Provide the (x, y) coordinate of the cell's center where the given text is located.  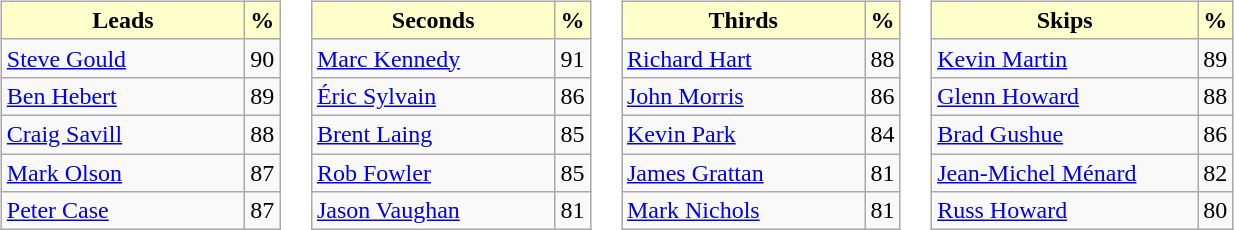
91 (572, 58)
Mark Olson (123, 173)
82 (1216, 173)
Jean-Michel Ménard (1065, 173)
Marc Kennedy (433, 58)
Jason Vaughan (433, 211)
Richard Hart (744, 58)
Skips (1065, 20)
Thirds (744, 20)
Brent Laing (433, 134)
Éric Sylvain (433, 96)
Brad Gushue (1065, 134)
Leads (123, 20)
Rob Fowler (433, 173)
Kevin Park (744, 134)
Peter Case (123, 211)
Seconds (433, 20)
90 (262, 58)
84 (882, 134)
Steve Gould (123, 58)
Craig Savill (123, 134)
Glenn Howard (1065, 96)
Kevin Martin (1065, 58)
Ben Hebert (123, 96)
John Morris (744, 96)
Mark Nichols (744, 211)
Russ Howard (1065, 211)
James Grattan (744, 173)
80 (1216, 211)
